Return (X, Y) of the center of cell containing provided text 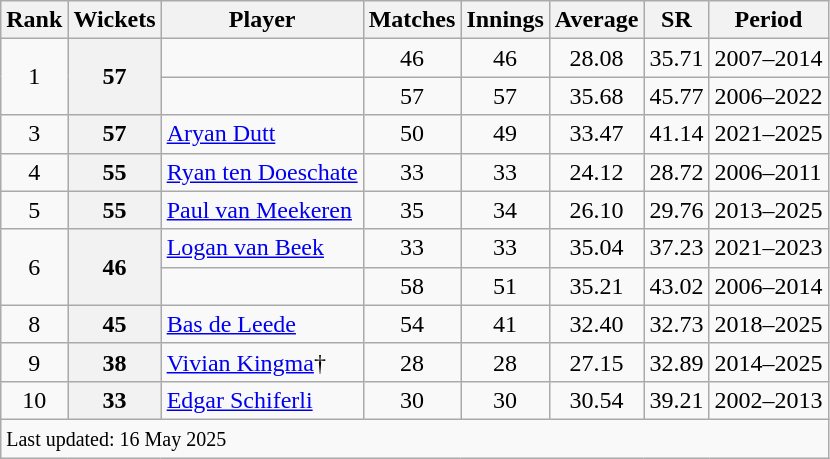
6 (34, 267)
5 (34, 210)
37.23 (676, 248)
3 (34, 134)
43.02 (676, 286)
2006–2011 (768, 172)
2007–2014 (768, 58)
38 (114, 362)
Matches (412, 20)
2006–2014 (768, 286)
35.68 (596, 96)
35 (412, 210)
41.14 (676, 134)
30.54 (596, 400)
1 (34, 77)
2013–2025 (768, 210)
29.76 (676, 210)
Last updated: 16 May 2025 (414, 438)
24.12 (596, 172)
58 (412, 286)
49 (505, 134)
51 (505, 286)
2006–2022 (768, 96)
34 (505, 210)
32.73 (676, 324)
10 (34, 400)
50 (412, 134)
45 (114, 324)
Edgar Schiferli (262, 400)
Innings (505, 20)
32.89 (676, 362)
SR (676, 20)
Paul van Meekeren (262, 210)
35.21 (596, 286)
Wickets (114, 20)
2021–2023 (768, 248)
Logan van Beek (262, 248)
Player (262, 20)
2002–2013 (768, 400)
27.15 (596, 362)
28.72 (676, 172)
54 (412, 324)
26.10 (596, 210)
8 (34, 324)
Aryan Dutt (262, 134)
4 (34, 172)
33.47 (596, 134)
41 (505, 324)
32.40 (596, 324)
2014–2025 (768, 362)
Bas de Leede (262, 324)
45.77 (676, 96)
Average (596, 20)
35.04 (596, 248)
Rank (34, 20)
Ryan ten Doeschate (262, 172)
35.71 (676, 58)
Vivian Kingma† (262, 362)
Period (768, 20)
9 (34, 362)
2018–2025 (768, 324)
28.08 (596, 58)
39.21 (676, 400)
2021–2025 (768, 134)
